Output the (X, Y) coordinate of the center of the cell containing the given text.  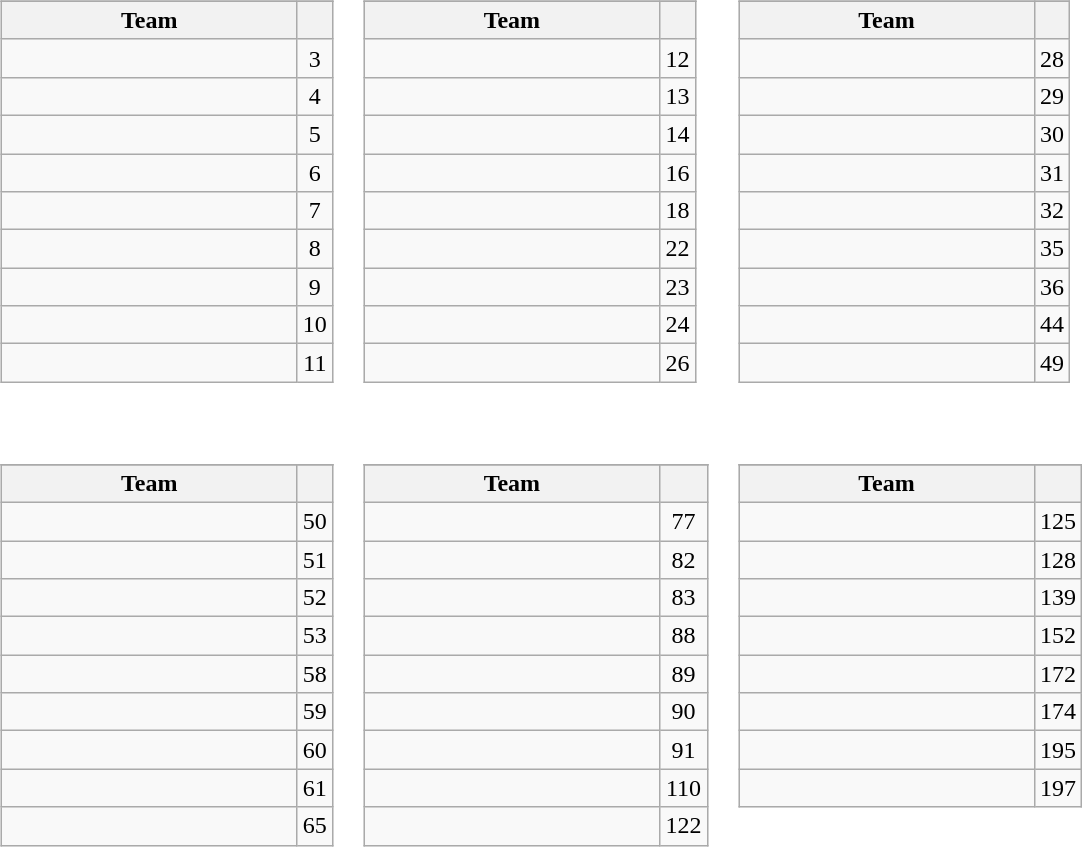
3 (314, 58)
91 (684, 750)
9 (314, 287)
6 (314, 173)
88 (684, 636)
49 (1052, 363)
50 (314, 521)
59 (314, 712)
24 (678, 325)
52 (314, 598)
195 (1058, 750)
14 (678, 134)
44 (1052, 325)
83 (684, 598)
30 (1052, 134)
174 (1058, 712)
58 (314, 674)
31 (1052, 173)
51 (314, 559)
125 (1058, 521)
82 (684, 559)
16 (678, 173)
12 (678, 58)
197 (1058, 788)
90 (684, 712)
172 (1058, 674)
28 (1052, 58)
23 (678, 287)
61 (314, 788)
110 (684, 788)
77 (684, 521)
13 (678, 96)
5 (314, 134)
152 (1058, 636)
18 (678, 211)
128 (1058, 559)
22 (678, 249)
7 (314, 211)
26 (678, 363)
32 (1052, 211)
65 (314, 826)
122 (684, 826)
4 (314, 96)
60 (314, 750)
89 (684, 674)
139 (1058, 598)
35 (1052, 249)
11 (314, 363)
8 (314, 249)
53 (314, 636)
36 (1052, 287)
29 (1052, 96)
10 (314, 325)
